Return the [X, Y] coordinate for the center point of the cell that contains the specified text.  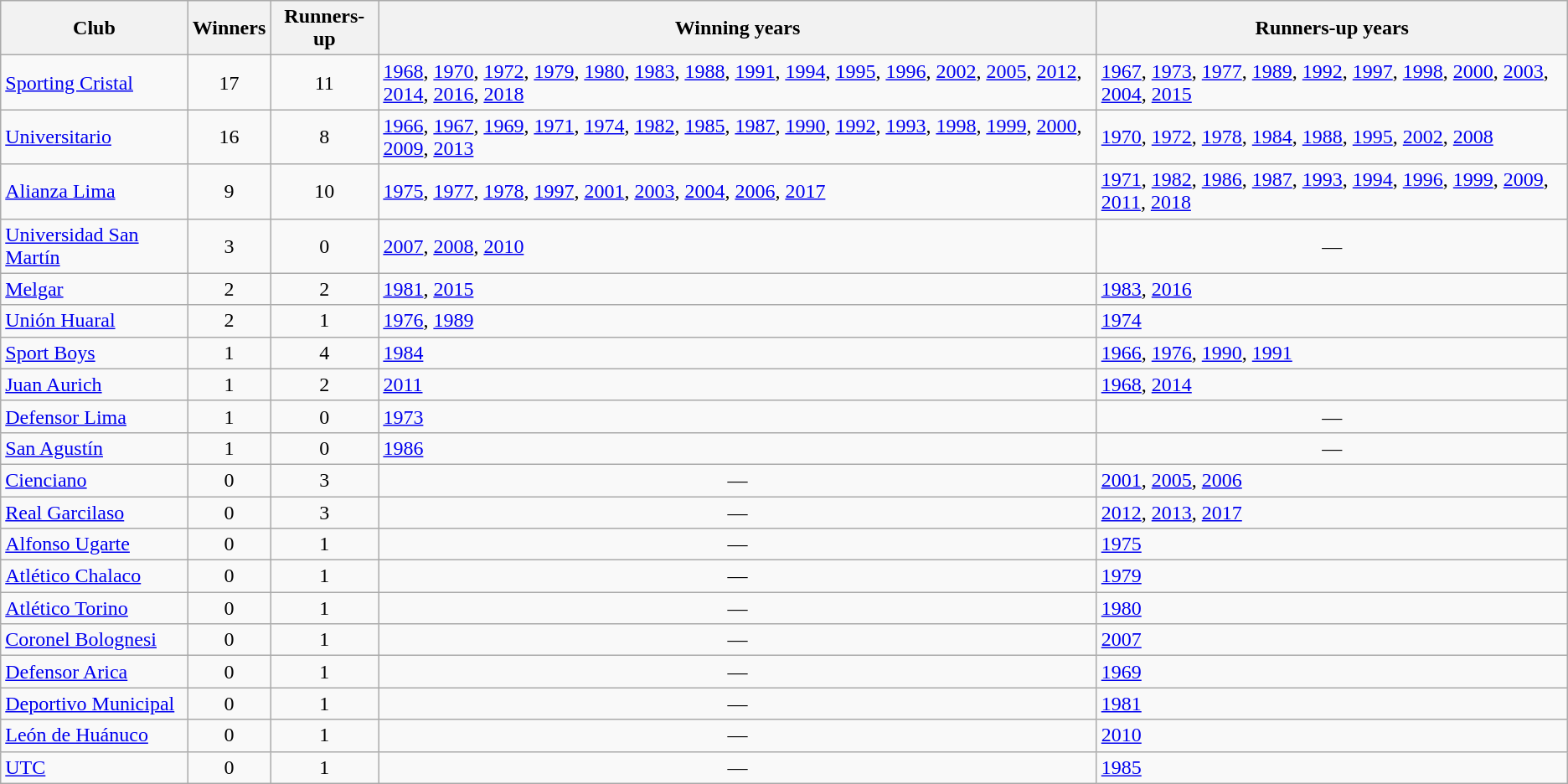
1971, 1982, 1986, 1987, 1993, 1994, 1996, 1999, 2009, 2011, 2018 [1332, 191]
4 [325, 353]
León de Huánuco [94, 735]
10 [325, 191]
1985 [1332, 767]
1981, 2015 [737, 289]
1968, 2014 [1332, 384]
1969 [1332, 672]
Coronel Bolognesi [94, 640]
2001, 2005, 2006 [1332, 480]
Atlético Chalaco [94, 576]
1981 [1332, 704]
1970, 1972, 1978, 1984, 1988, 1995, 2002, 2008 [1332, 137]
2011 [737, 384]
Juan Aurich [94, 384]
Universidad San Martín [94, 246]
2010 [1332, 735]
1984 [737, 353]
17 [230, 82]
1967, 1973, 1977, 1989, 1992, 1997, 1998, 2000, 2003, 2004, 2015 [1332, 82]
16 [230, 137]
1975, 1977, 1978, 1997, 2001, 2003, 2004, 2006, 2017 [737, 191]
2007, 2008, 2010 [737, 246]
Club [94, 28]
Atlético Torino [94, 608]
Alianza Lima [94, 191]
1974 [1332, 321]
1980 [1332, 608]
Sporting Cristal [94, 82]
Alfonso Ugarte [94, 544]
Cienciano [94, 480]
1986 [737, 448]
Sport Boys [94, 353]
Defensor Lima [94, 416]
Defensor Arica [94, 672]
1968, 1970, 1972, 1979, 1980, 1983, 1988, 1991, 1994, 1995, 1996, 2002, 2005, 2012, 2014, 2016, 2018 [737, 82]
Runners-up [325, 28]
Deportivo Municipal [94, 704]
Runners-up years [1332, 28]
8 [325, 137]
Melgar [94, 289]
Winners [230, 28]
1979 [1332, 576]
Unión Huaral [94, 321]
2012, 2013, 2017 [1332, 512]
1966, 1967, 1969, 1971, 1974, 1982, 1985, 1987, 1990, 1992, 1993, 1998, 1999, 2000, 2009, 2013 [737, 137]
1983, 2016 [1332, 289]
Winning years [737, 28]
9 [230, 191]
1966, 1976, 1990, 1991 [1332, 353]
Universitario [94, 137]
11 [325, 82]
UTC [94, 767]
1975 [1332, 544]
1973 [737, 416]
San Agustín [94, 448]
2007 [1332, 640]
Real Garcilaso [94, 512]
1976, 1989 [737, 321]
